Capture the cell that displays the provided text and extract its (X, Y) central coordinate. 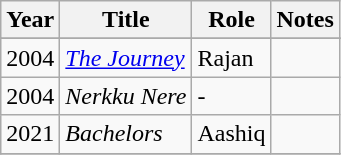
The Journey (126, 58)
Role (232, 20)
Aashiq (232, 134)
Nerkku Nere (126, 96)
Rajan (232, 58)
2021 (30, 134)
Bachelors (126, 134)
Year (30, 20)
Notes (305, 20)
- (232, 96)
Title (126, 20)
